Capture the cell that displays the provided text and extract its [X, Y] central coordinate. 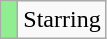
Starring [62, 20]
